From the cell containing the given text, extract its center point as [x, y] coordinate. 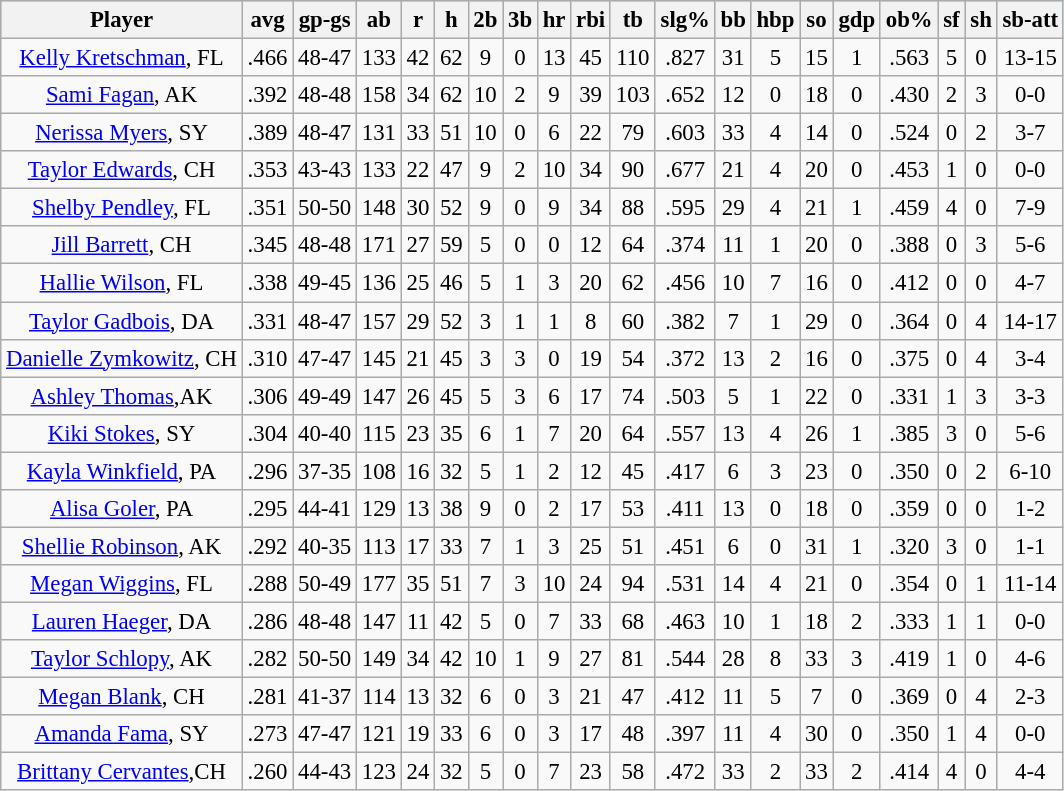
110 [632, 58]
43-43 [325, 170]
.353 [267, 170]
.451 [685, 546]
.296 [267, 471]
.544 [685, 659]
148 [380, 208]
Kelly Kretschman, FL [122, 58]
.333 [908, 621]
Megan Blank, CH [122, 697]
13-15 [1030, 58]
14-17 [1030, 321]
50-49 [325, 584]
Brittany Cervantes,CH [122, 772]
sh [981, 20]
41-37 [325, 697]
so [816, 20]
ob% [908, 20]
40-40 [325, 433]
157 [380, 321]
177 [380, 584]
.411 [685, 509]
.388 [908, 245]
slg% [685, 20]
Sami Fagan, AK [122, 95]
38 [452, 509]
.677 [685, 170]
2-3 [1030, 697]
136 [380, 283]
4-7 [1030, 283]
.281 [267, 697]
103 [632, 95]
.372 [685, 358]
129 [380, 509]
Player [122, 20]
40-35 [325, 546]
.389 [267, 133]
.524 [908, 133]
.472 [685, 772]
94 [632, 584]
Taylor Edwards, CH [122, 170]
.304 [267, 433]
rbi [591, 20]
.320 [908, 546]
Shellie Robinson, AK [122, 546]
.563 [908, 58]
Taylor Gadbois, DA [122, 321]
.557 [685, 433]
149 [380, 659]
Amanda Fama, SY [122, 734]
.351 [267, 208]
Jill Barrett, CH [122, 245]
131 [380, 133]
.295 [267, 509]
.385 [908, 433]
avg [267, 20]
r [418, 20]
Megan Wiggins, FL [122, 584]
145 [380, 358]
74 [632, 396]
59 [452, 245]
3-3 [1030, 396]
.459 [908, 208]
171 [380, 245]
115 [380, 433]
44-41 [325, 509]
4-4 [1030, 772]
.375 [908, 358]
.374 [685, 245]
.397 [685, 734]
.595 [685, 208]
.338 [267, 283]
4-6 [1030, 659]
.417 [685, 471]
Shelby Pendley, FL [122, 208]
.463 [685, 621]
ab [380, 20]
3b [520, 20]
gdp [856, 20]
44-43 [325, 772]
15 [816, 58]
60 [632, 321]
.419 [908, 659]
.456 [685, 283]
3-7 [1030, 133]
48 [632, 734]
.306 [267, 396]
.453 [908, 170]
tb [632, 20]
68 [632, 621]
.288 [267, 584]
.292 [267, 546]
.603 [685, 133]
158 [380, 95]
.359 [908, 509]
1-1 [1030, 546]
Nerissa Myers, SY [122, 133]
.503 [685, 396]
.369 [908, 697]
108 [380, 471]
.273 [267, 734]
58 [632, 772]
79 [632, 133]
113 [380, 546]
.345 [267, 245]
121 [380, 734]
37-35 [325, 471]
3-4 [1030, 358]
49-49 [325, 396]
Ashley Thomas,AK [122, 396]
11-14 [1030, 584]
49-45 [325, 283]
Taylor Schlopy, AK [122, 659]
1-2 [1030, 509]
.466 [267, 58]
bb [733, 20]
.392 [267, 95]
sb-att [1030, 20]
46 [452, 283]
54 [632, 358]
.310 [267, 358]
Danielle Zymkowitz, CH [122, 358]
.286 [267, 621]
.827 [685, 58]
Kiki Stokes, SY [122, 433]
.430 [908, 95]
39 [591, 95]
.354 [908, 584]
.364 [908, 321]
.414 [908, 772]
Hallie Wilson, FL [122, 283]
81 [632, 659]
hbp [776, 20]
90 [632, 170]
hr [554, 20]
.282 [267, 659]
114 [380, 697]
28 [733, 659]
Lauren Haeger, DA [122, 621]
88 [632, 208]
6-10 [1030, 471]
sf [952, 20]
.652 [685, 95]
Kayla Winkfield, PA [122, 471]
123 [380, 772]
Alisa Goler, PA [122, 509]
.260 [267, 772]
53 [632, 509]
2b [486, 20]
7-9 [1030, 208]
.531 [685, 584]
h [452, 20]
.382 [685, 321]
gp-gs [325, 20]
